Output the [x, y] coordinate of the center of the cell containing the given text.  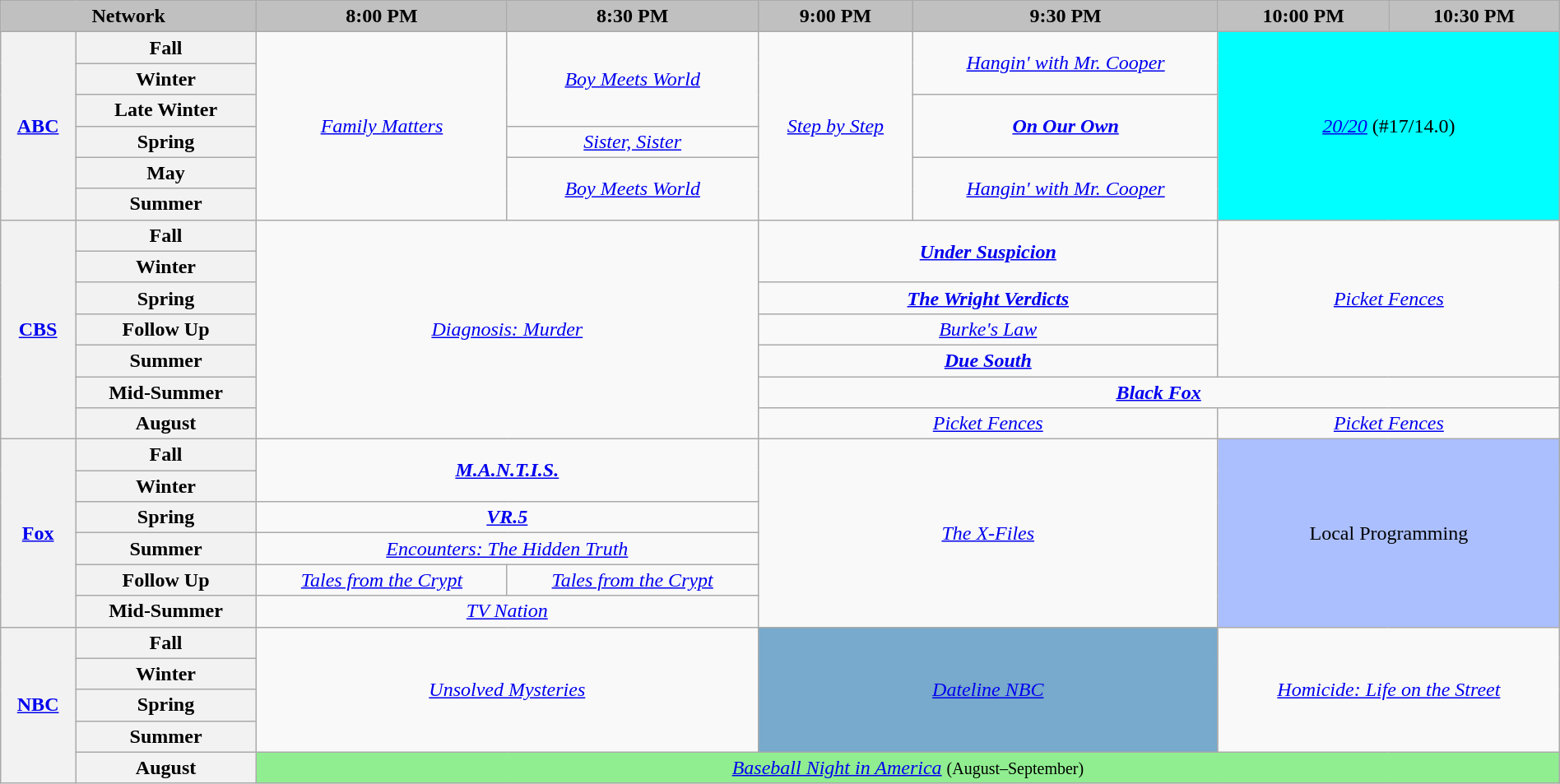
The X-Files [987, 533]
Late Winter [166, 110]
Dateline NBC [987, 689]
On Our Own [1066, 126]
Due South [987, 360]
Local Programming [1389, 533]
ABC [38, 126]
VR.5 [507, 517]
Unsolved Mysteries [507, 689]
CBS [38, 329]
Burke's Law [987, 329]
The Wright Verdicts [987, 298]
Encounters: The Hidden Truth [507, 549]
9:30 PM [1066, 16]
M.A.N.T.I.S. [507, 471]
Homicide: Life on the Street [1389, 689]
Step by Step [836, 126]
NBC [38, 705]
Baseball Night in America (August–September) [908, 768]
Sister, Sister [632, 141]
Under Suspicion [987, 251]
10:30 PM [1474, 16]
TV Nation [507, 611]
9:00 PM [836, 16]
May [166, 173]
20/20 (#17/14.0) [1389, 126]
10:00 PM [1303, 16]
Family Matters [382, 126]
Fox [38, 533]
8:30 PM [632, 16]
Network [128, 16]
Black Fox [1158, 392]
8:00 PM [382, 16]
Diagnosis: Murder [507, 329]
